Detect which cell encompasses the target text, then output its (x, y) center coordinate. 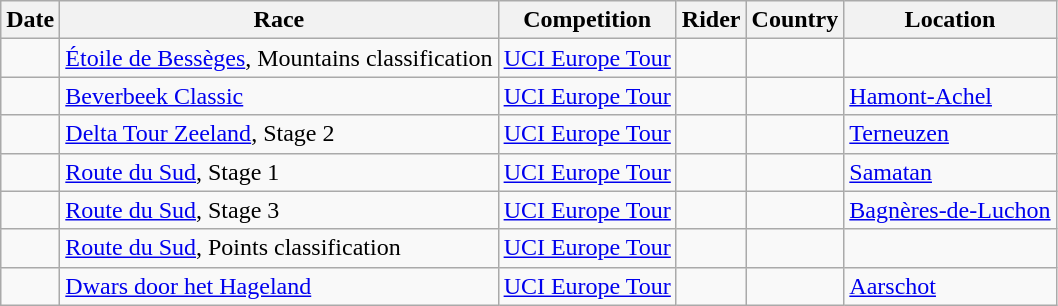
Country (795, 20)
Étoile de Bessèges, Mountains classification (279, 58)
Aarschot (950, 286)
Route du Sud, Points classification (279, 248)
Race (279, 20)
Beverbeek Classic (279, 96)
Route du Sud, Stage 1 (279, 172)
Terneuzen (950, 134)
Rider (711, 20)
Competition (587, 20)
Dwars door het Hageland (279, 286)
Route du Sud, Stage 3 (279, 210)
Bagnères-de-Luchon (950, 210)
Hamont-Achel (950, 96)
Date (30, 20)
Samatan (950, 172)
Location (950, 20)
Delta Tour Zeeland, Stage 2 (279, 134)
